Identify which cell holds the provided text, then report its [X, Y] central coordinate. 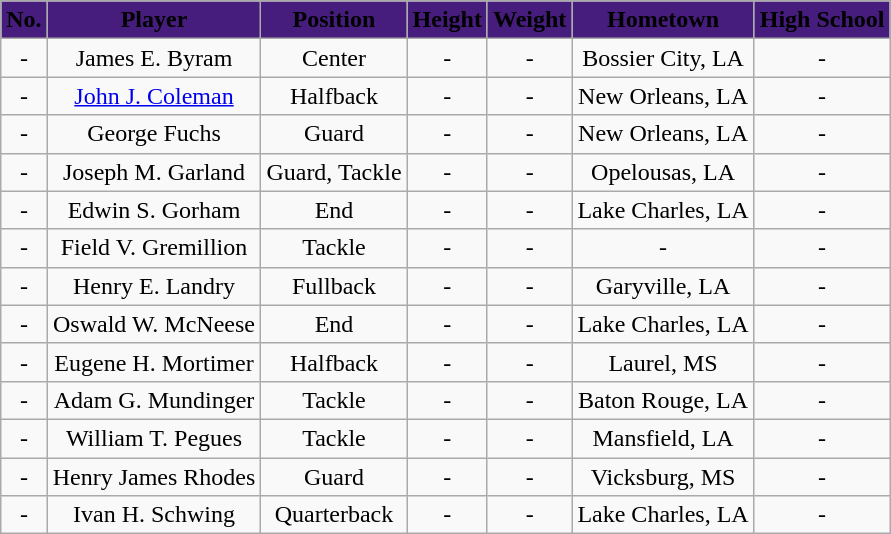
Opelousas, LA [663, 172]
Weight [529, 20]
Adam G. Mundinger [154, 400]
Henry E. Landry [154, 286]
Garyville, LA [663, 286]
Fullback [334, 286]
Oswald W. McNeese [154, 324]
Vicksburg, MS [663, 477]
Center [334, 58]
James E. Byram [154, 58]
Joseph M. Garland [154, 172]
Quarterback [334, 515]
High School [822, 20]
Baton Rouge, LA [663, 400]
Mansfield, LA [663, 438]
Laurel, MS [663, 362]
Henry James Rhodes [154, 477]
Guard, Tackle [334, 172]
George Fuchs [154, 134]
John J. Coleman [154, 96]
Height [447, 20]
No. [24, 20]
William T. Pegues [154, 438]
Field V. Gremillion [154, 248]
Hometown [663, 20]
Position [334, 20]
Bossier City, LA [663, 58]
Ivan H. Schwing [154, 515]
Edwin S. Gorham [154, 210]
Player [154, 20]
Eugene H. Mortimer [154, 362]
